Detect which cell encompasses the target text, then output its [X, Y] center coordinate. 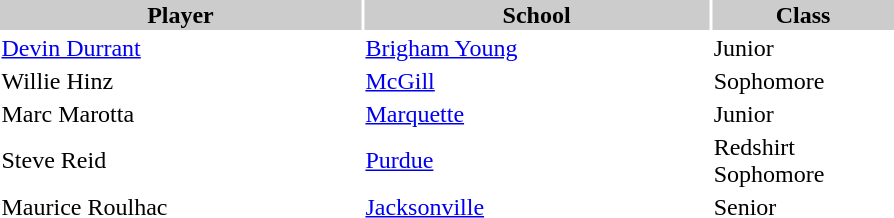
McGill [536, 81]
Player [180, 15]
Willie Hinz [180, 81]
Marc Marotta [180, 114]
Steve Reid [180, 160]
Devin Durrant [180, 48]
Marquette [536, 114]
School [536, 15]
Class [803, 15]
Redshirt Sophomore [803, 160]
Brigham Young [536, 48]
Sophomore [803, 81]
Purdue [536, 160]
